Determine the (X, Y) coordinate at the center of the cell enclosing the given text.  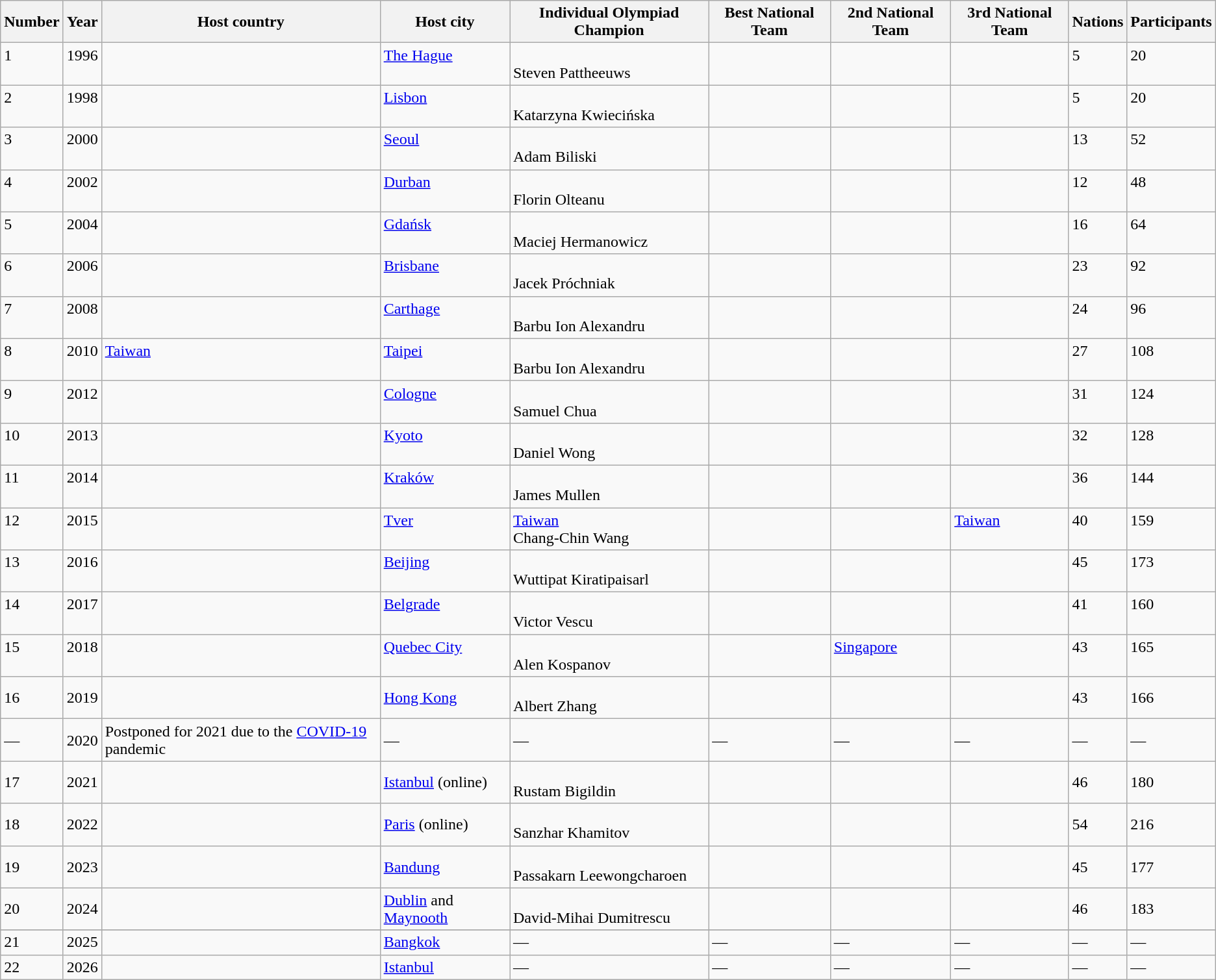
Individual Olympiad Champion (609, 22)
2023 (82, 866)
Beijing (444, 572)
40 (1098, 529)
Victor Vescu (609, 613)
2019 (82, 697)
17 (32, 782)
9 (32, 401)
Florin Olteanu (609, 191)
7 (32, 317)
Sanzhar Khamitov (609, 825)
144 (1171, 486)
159 (1171, 529)
2013 (82, 444)
Number (32, 22)
2000 (82, 148)
32 (1098, 444)
Carthage (444, 317)
2024 (82, 909)
Host country (240, 22)
Passakarn Leewongcharoen (609, 866)
1998 (82, 107)
22 (32, 967)
48 (1171, 191)
Albert Zhang (609, 697)
Best National Team (770, 22)
6 (32, 275)
2017 (82, 613)
52 (1171, 148)
Maciej Hermanowicz (609, 232)
19 (32, 866)
Singapore (890, 656)
Host city (444, 22)
2018 (82, 656)
Steven Pattheeuws (609, 64)
108 (1171, 360)
Istanbul (444, 967)
Dublin and Maynooth (444, 909)
216 (1171, 825)
Quebec City (444, 656)
Brisbane (444, 275)
2008 (82, 317)
Jacek Próchniak (609, 275)
Participants (1171, 22)
2022 (82, 825)
Bangkok (444, 942)
Wuttipat Kiratipaisarl (609, 572)
183 (1171, 909)
2 (32, 107)
2nd National Team (890, 22)
The Hague (444, 64)
177 (1171, 866)
64 (1171, 232)
23 (1098, 275)
124 (1171, 401)
31 (1098, 401)
41 (1098, 613)
2015 (82, 529)
27 (1098, 360)
Nations (1098, 22)
1 (32, 64)
54 (1098, 825)
128 (1171, 444)
Hong Kong (444, 697)
2004 (82, 232)
Tver (444, 529)
TaiwanChang-Chin Wang (609, 529)
Belgrade (444, 613)
Gdańsk (444, 232)
4 (32, 191)
3rd National Team (1009, 22)
96 (1171, 317)
166 (1171, 697)
24 (1098, 317)
Kraków (444, 486)
Seoul (444, 148)
2014 (82, 486)
Adam Biliski (609, 148)
2025 (82, 942)
2020 (82, 740)
36 (1098, 486)
180 (1171, 782)
160 (1171, 613)
Alen Kospanov (609, 656)
Taipei (444, 360)
David-Mihai Dumitrescu (609, 909)
2002 (82, 191)
2026 (82, 967)
92 (1171, 275)
18 (32, 825)
173 (1171, 572)
2012 (82, 401)
2010 (82, 360)
Cologne (444, 401)
2006 (82, 275)
10 (32, 444)
Paris (online) (444, 825)
14 (32, 613)
165 (1171, 656)
Durban (444, 191)
2016 (82, 572)
1996 (82, 64)
Bandung (444, 866)
Postponed for 2021 due to the COVID-19 pandemic (240, 740)
Istanbul (online) (444, 782)
Daniel Wong (609, 444)
15 (32, 656)
Katarzyna Kwiecińska (609, 107)
21 (32, 942)
3 (32, 148)
Rustam Bigildin (609, 782)
11 (32, 486)
Lisbon (444, 107)
James Mullen (609, 486)
Samuel Chua (609, 401)
2021 (82, 782)
8 (32, 360)
Year (82, 22)
Kyoto (444, 444)
